Locate the cell with the specified text and output its (x, y) center coordinate. 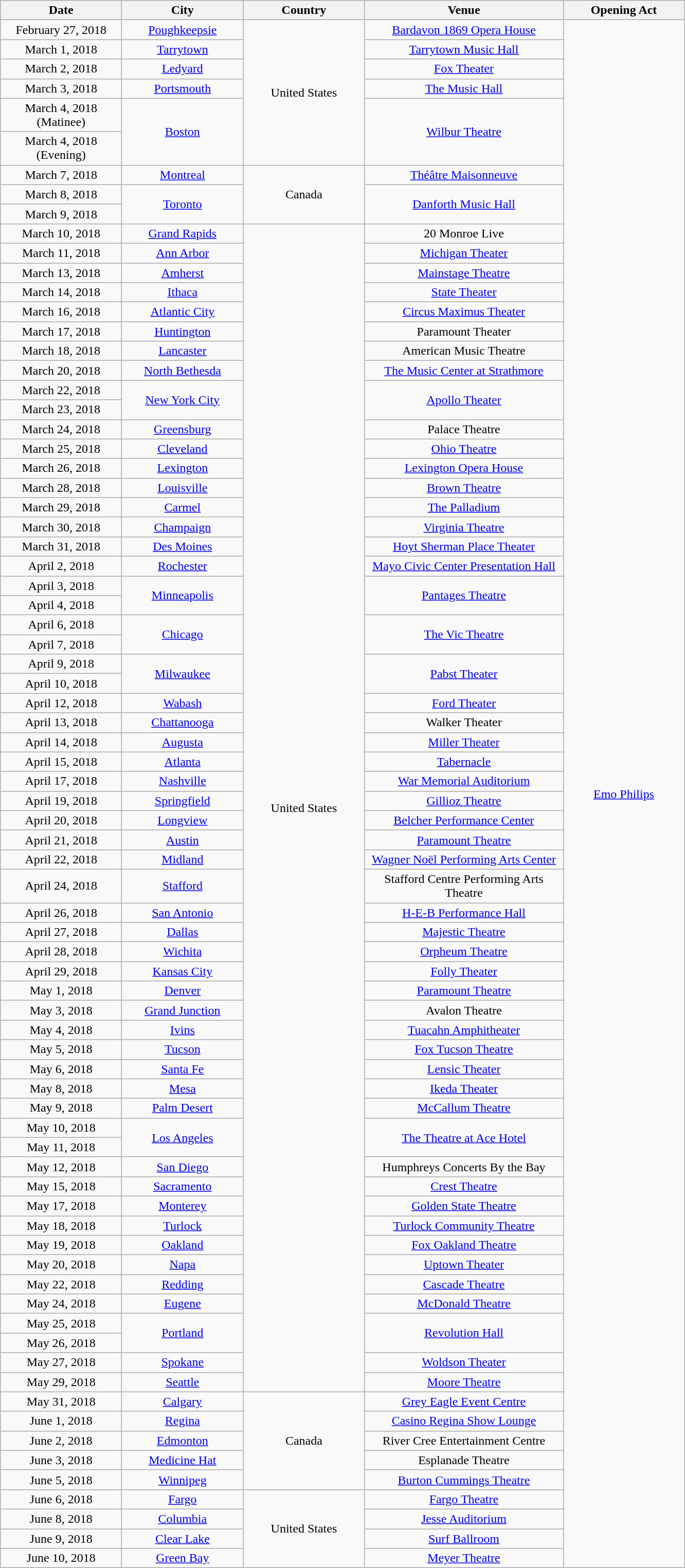
March 31, 2018 (61, 546)
March 8, 2018 (61, 194)
Cleveland (183, 449)
April 24, 2018 (61, 886)
Mayo Civic Center Presentation Hall (464, 566)
Rochester (183, 566)
Casino Regina Show Lounge (464, 1421)
Belcher Performance Center (464, 820)
Atlanta (183, 762)
Paramount Theater (464, 331)
May 26, 2018 (61, 1343)
Pantages Theatre (464, 595)
Boston (183, 132)
June 10, 2018 (61, 1558)
March 3, 2018 (61, 88)
March 23, 2018 (61, 410)
Louisville (183, 488)
Edmonton (183, 1441)
May 1, 2018 (61, 991)
Lexington Opera House (464, 468)
Gillioz Theatre (464, 801)
Woldson Theater (464, 1362)
Avalon Theatre (464, 1010)
Tarrytown (183, 49)
April 10, 2018 (61, 684)
April 4, 2018 (61, 605)
April 17, 2018 (61, 781)
Burton Cummings Theatre (464, 1480)
The Music Hall (464, 88)
Country (304, 10)
Folly Theater (464, 971)
May 24, 2018 (61, 1304)
Winnipeg (183, 1480)
Kansas City (183, 971)
March 17, 2018 (61, 331)
March 26, 2018 (61, 468)
Mesa (183, 1089)
May 12, 2018 (61, 1167)
May 22, 2018 (61, 1284)
May 17, 2018 (61, 1206)
May 31, 2018 (61, 1401)
May 5, 2018 (61, 1049)
May 4, 2018 (61, 1030)
April 2, 2018 (61, 566)
City (183, 10)
Stafford Centre Performing Arts Theatre (464, 886)
May 6, 2018 (61, 1069)
The Music Center at Strathmore (464, 371)
Wilbur Theatre (464, 132)
Ann Arbor (183, 253)
April 26, 2018 (61, 912)
The Palladium (464, 507)
Fox Tucson Theatre (464, 1049)
Green Bay (183, 1558)
Napa (183, 1265)
Turlock (183, 1226)
February 27, 2018 (61, 30)
Turlock Community Theatre (464, 1226)
Venue (464, 10)
Oakland (183, 1245)
May 11, 2018 (61, 1147)
May 20, 2018 (61, 1265)
Fox Theater (464, 69)
Théâtre Maisonneuve (464, 175)
May 8, 2018 (61, 1089)
Circus Maximus Theater (464, 312)
American Music Theatre (464, 351)
April 20, 2018 (61, 820)
Denver (183, 991)
Lancaster (183, 351)
Nashville (183, 781)
March 13, 2018 (61, 273)
North Bethesda (183, 371)
Ivins (183, 1030)
Chicago (183, 635)
March 7, 2018 (61, 175)
Golden State Theatre (464, 1206)
April 6, 2018 (61, 625)
April 12, 2018 (61, 703)
Huntington (183, 331)
Ohio Theatre (464, 449)
May 3, 2018 (61, 1010)
Tabernacle (464, 762)
May 15, 2018 (61, 1186)
May 19, 2018 (61, 1245)
April 14, 2018 (61, 742)
June 8, 2018 (61, 1519)
Crest Theatre (464, 1186)
Poughkeepsie (183, 30)
Walker Theater (464, 723)
20 Monroe Live (464, 233)
June 3, 2018 (61, 1460)
Stafford (183, 886)
Virginia Theatre (464, 527)
War Memorial Auditorium (464, 781)
Ledyard (183, 69)
Columbia (183, 1519)
New York City (183, 400)
Minneapolis (183, 595)
Seattle (183, 1382)
March 4, 2018(Evening) (61, 148)
May 25, 2018 (61, 1323)
Wabash (183, 703)
Toronto (183, 204)
Portsmouth (183, 88)
May 9, 2018 (61, 1108)
Clear Lake (183, 1538)
Atlantic City (183, 312)
March 30, 2018 (61, 527)
Austin (183, 840)
March 4, 2018(Matinee) (61, 115)
The Theatre at Ace Hotel (464, 1137)
McCallum Theatre (464, 1108)
Palm Desert (183, 1108)
Tuacahn Amphitheater (464, 1030)
Regina (183, 1421)
Miller Theater (464, 742)
River Cree Entertainment Centre (464, 1441)
Grand Junction (183, 1010)
Greensburg (183, 429)
March 11, 2018 (61, 253)
Longview (183, 820)
March 9, 2018 (61, 214)
Tarrytown Music Hall (464, 49)
Mainstage Theatre (464, 273)
April 13, 2018 (61, 723)
Date (61, 10)
March 29, 2018 (61, 507)
Des Moines (183, 546)
June 9, 2018 (61, 1538)
Spokane (183, 1362)
April 7, 2018 (61, 644)
Ikeda Theater (464, 1089)
Brown Theatre (464, 488)
Montreal (183, 175)
McDonald Theatre (464, 1304)
April 15, 2018 (61, 762)
Uptown Theater (464, 1265)
May 27, 2018 (61, 1362)
Opening Act (624, 10)
Los Angeles (183, 1137)
Esplanade Theatre (464, 1460)
Santa Fe (183, 1069)
March 28, 2018 (61, 488)
April 28, 2018 (61, 952)
April 3, 2018 (61, 585)
San Diego (183, 1167)
San Antonio (183, 912)
Emo Philips (624, 794)
Palace Theatre (464, 429)
Fox Oakland Theatre (464, 1245)
May 29, 2018 (61, 1382)
Carmel (183, 507)
Bardavon 1869 Opera House (464, 30)
March 20, 2018 (61, 371)
June 1, 2018 (61, 1421)
Springfield (183, 801)
Wagner Noël Performing Arts Center (464, 859)
Hoyt Sherman Place Theater (464, 546)
Grey Eagle Event Centre (464, 1401)
March 2, 2018 (61, 69)
Dallas (183, 932)
Augusta (183, 742)
May 18, 2018 (61, 1226)
June 5, 2018 (61, 1480)
Calgary (183, 1401)
Ford Theater (464, 703)
Moore Theatre (464, 1382)
Fargo (183, 1499)
Sacramento (183, 1186)
April 27, 2018 (61, 932)
April 22, 2018 (61, 859)
March 1, 2018 (61, 49)
Champaign (183, 527)
Surf Ballroom (464, 1538)
Michigan Theater (464, 253)
Midland (183, 859)
Grand Rapids (183, 233)
Revolution Hall (464, 1333)
Apollo Theater (464, 400)
The Vic Theatre (464, 635)
Amherst (183, 273)
March 14, 2018 (61, 292)
April 19, 2018 (61, 801)
March 25, 2018 (61, 449)
Humphreys Concerts By the Bay (464, 1167)
Cascade Theatre (464, 1284)
Jesse Auditorium (464, 1519)
Pabst Theater (464, 674)
Majestic Theatre (464, 932)
March 18, 2018 (61, 351)
State Theater (464, 292)
Medicine Hat (183, 1460)
May 10, 2018 (61, 1128)
March 22, 2018 (61, 390)
Redding (183, 1284)
Lexington (183, 468)
Orpheum Theatre (464, 952)
Tucson (183, 1049)
Monterey (183, 1206)
Fargo Theatre (464, 1499)
Wichita (183, 952)
March 24, 2018 (61, 429)
March 16, 2018 (61, 312)
Lensic Theater (464, 1069)
June 2, 2018 (61, 1441)
Danforth Music Hall (464, 204)
Chattanooga (183, 723)
April 9, 2018 (61, 664)
Eugene (183, 1304)
March 10, 2018 (61, 233)
April 21, 2018 (61, 840)
H-E-B Performance Hall (464, 912)
June 6, 2018 (61, 1499)
Portland (183, 1333)
Ithaca (183, 292)
Meyer Theatre (464, 1558)
Milwaukee (183, 674)
April 29, 2018 (61, 971)
